Locate the cell with the specified text and output its [X, Y] center coordinate. 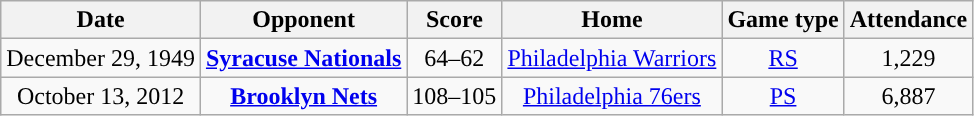
Opponent [303, 20]
Score [454, 20]
Date [101, 20]
Home [612, 20]
64–62 [454, 58]
Brooklyn Nets [303, 96]
RS [783, 58]
Philadelphia Warriors [612, 58]
1,229 [908, 58]
Philadelphia 76ers [612, 96]
108–105 [454, 96]
Attendance [908, 20]
PS [783, 96]
6,887 [908, 96]
October 13, 2012 [101, 96]
Game type [783, 20]
December 29, 1949 [101, 58]
Syracuse Nationals [303, 58]
